Pinpoint the cell where the given text exists, returning its [x, y] midpoint coordinate. 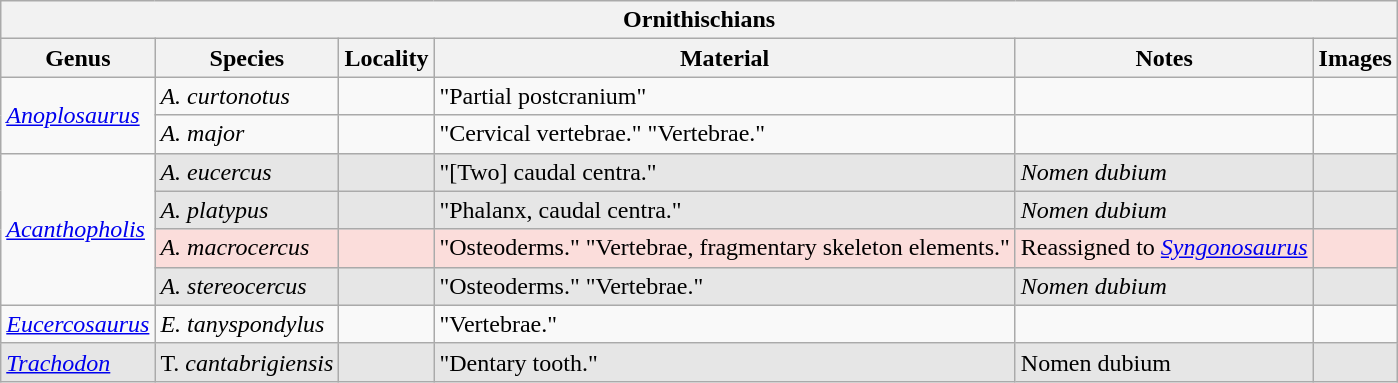
"Vertebrae." [724, 324]
Reassigned to Syngonosaurus [1164, 248]
"Osteoderms." "Vertebrae." [724, 286]
Anoplosaurus [78, 115]
Material [724, 58]
"Dentary tooth." [724, 362]
Genus [78, 58]
Acanthopholis [78, 229]
Images [1355, 58]
T. cantabrigiensis [247, 362]
A. curtonotus [247, 96]
Notes [1164, 58]
Locality [386, 58]
Trachodon [78, 362]
A. major [247, 134]
"Phalanx, caudal centra." [724, 210]
"Cervical vertebrae." "Vertebrae." [724, 134]
E. tanyspondylus [247, 324]
Species [247, 58]
A. stereocercus [247, 286]
"Partial postcranium" [724, 96]
A. platypus [247, 210]
A. eucercus [247, 172]
Eucercosaurus [78, 324]
"[Two] caudal centra." [724, 172]
Ornithischians [700, 20]
"Osteoderms." "Vertebrae, fragmentary skeleton elements." [724, 248]
A. macrocercus [247, 248]
